Output the (X, Y) coordinate of the center of the cell containing the given text.  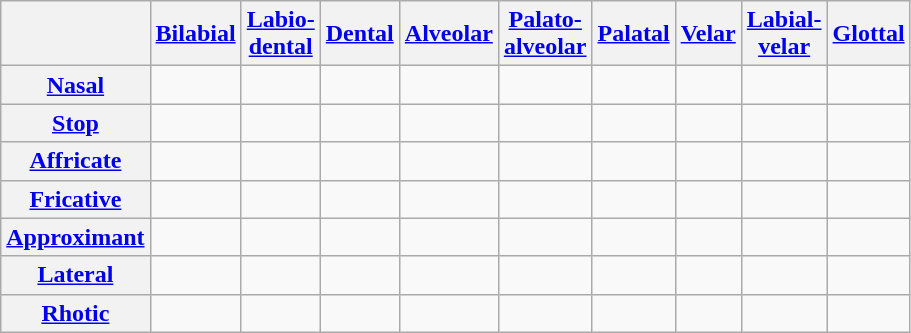
Stop (76, 123)
Dental (360, 34)
Labio-dental (280, 34)
Labial-velar (784, 34)
Palato-alveolar (545, 34)
Alveolar (448, 34)
Nasal (76, 85)
Fricative (76, 199)
Lateral (76, 275)
Velar (708, 34)
Palatal (634, 34)
Bilabial (196, 34)
Approximant (76, 237)
Glottal (868, 34)
Affricate (76, 161)
Rhotic (76, 313)
